Capture the cell that displays the provided text and extract its (x, y) central coordinate. 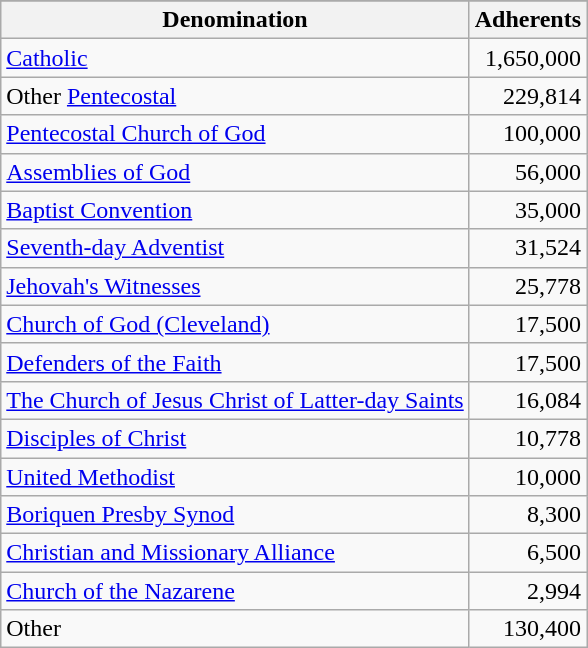
130,400 (528, 629)
Pentecostal Church of God (235, 134)
The Church of Jesus Christ of Latter-day Saints (235, 400)
Catholic (235, 58)
Adherents (528, 20)
35,000 (528, 210)
Baptist Convention (235, 210)
Defenders of the Faith (235, 362)
United Methodist (235, 477)
100,000 (528, 134)
Church of the Nazarene (235, 591)
Boriquen Presby Synod (235, 515)
Disciples of Christ (235, 438)
1,650,000 (528, 58)
229,814 (528, 96)
Christian and Missionary Alliance (235, 553)
25,778 (528, 286)
Church of God (Cleveland) (235, 324)
31,524 (528, 248)
10,000 (528, 477)
6,500 (528, 553)
Seventh-day Adventist (235, 248)
Denomination (235, 20)
2,994 (528, 591)
16,084 (528, 400)
Other (235, 629)
Jehovah's Witnesses (235, 286)
Other Pentecostal (235, 96)
8,300 (528, 515)
10,778 (528, 438)
Assemblies of God (235, 172)
56,000 (528, 172)
